Find where the given text appears and provide that cell's center as (X, Y) coordinate. 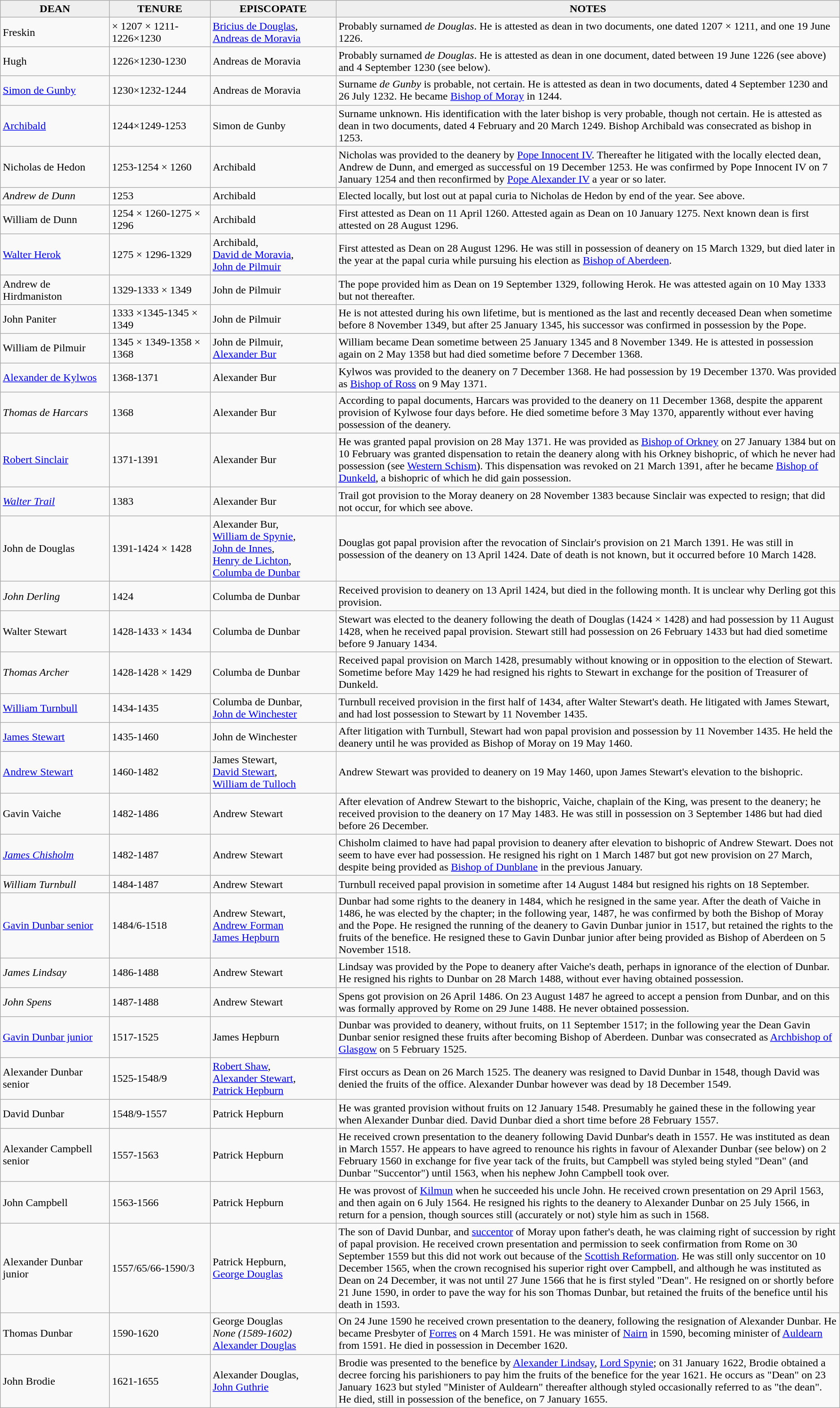
David Dunbar (55, 1114)
Alexander Dunbar senior (55, 1079)
John de Douglas (55, 549)
1482-1486 (160, 813)
× 1207 × 1211-1226×1230 (160, 32)
1333 ×1345-1345 × 1349 (160, 319)
Bricius de Douglas,Andreas de Moravia (273, 32)
1486-1488 (160, 973)
1230×1232-1244 (160, 91)
1590-1620 (160, 1334)
Walter Stewart (55, 631)
John Brodie (55, 1381)
DEAN (55, 9)
Elected locally, but lost out at papal curia to Nicholas de Hedon by end of the year. See above. (588, 196)
Thomas Dunbar (55, 1334)
Gavin Dunbar senior (55, 925)
Thomas de Harcars (55, 413)
John Spens (55, 1001)
1482-1487 (160, 855)
John de Winchester (273, 737)
1383 (160, 502)
James Hepburn (273, 1037)
John Campbell (55, 1202)
Alexander de Kylwos (55, 377)
1484/6-1518 (160, 925)
Alexander Dunbar junior (55, 1268)
First attested as Dean on 11 April 1260. Attested again as Dean on 10 January 1275. Next known dean is first attested on 28 August 1296. (588, 219)
Robert Shaw,Alexander Stewart,Patrick Hepburn (273, 1079)
Andrew de Hirdmaniston (55, 290)
Patrick Hepburn,George Douglas (273, 1268)
Andrew Stewart,Andrew FormanJames Hepburn (273, 925)
1487-1488 (160, 1001)
1460-1482 (160, 772)
1368 (160, 413)
1563-1566 (160, 1202)
1368-1371 (160, 377)
1517-1525 (160, 1037)
Andrew Stewart was provided to deanery on 19 May 1460, upon James Stewart's elevation to the bishopric. (588, 772)
EPISCOPATE (273, 9)
Thomas Archer (55, 673)
Nicholas de Hedon (55, 167)
1428-1433 × 1434 (160, 631)
Probably surnamed de Douglas. He is attested as dean in one document, dated between 19 June 1226 (see above) and 4 September 1230 (see below). (588, 61)
1434-1435 (160, 708)
1484-1487 (160, 884)
The pope provided him as Dean on 19 September 1329, following Herok. He was attested again on 10 May 1333 but not thereafter. (588, 290)
Alexander Campbell senior (55, 1155)
Archibald,David de Moravia,John de Pilmuir (273, 254)
James Chisholm (55, 855)
1557/65/66-1590/3 (160, 1268)
Robert Sinclair (55, 460)
Gavin Vaiche (55, 813)
1253-1254 × 1260 (160, 167)
1345 × 1349-1358 × 1368 (160, 348)
William de Dunn (55, 219)
James Stewart (55, 737)
James Lindsay (55, 973)
Trail got provision to the Moray deanery on 28 November 1383 because Sinclair was expected to resign; that did not occur, for which see above. (588, 502)
Received provision to deanery on 13 April 1424, but died in the following month. It is unclear why Derling got this provision. (588, 596)
James Stewart,David Stewart,William de Tulloch (273, 772)
1226×1230-1230 (160, 61)
1371-1391 (160, 460)
1391-1424 × 1428 (160, 549)
John Derling (55, 596)
Kylwos was provided to the deanery on 7 December 1368. He had possession by 19 December 1370. Was provided as Bishop of Ross on 9 May 1371. (588, 377)
Gavin Dunbar junior (55, 1037)
John de Pilmuir,Alexander Bur (273, 348)
NOTES (588, 9)
1621-1655 (160, 1381)
1254 × 1260-1275 × 1296 (160, 219)
Columba de Dunbar,John de Winchester (273, 708)
1244×1249-1253 (160, 126)
George DouglasNone (1589-1602)Alexander Douglas (273, 1334)
Alexander Bur,William de Spynie,John de Innes,Henry de Lichton,Columba de Dunbar (273, 549)
TENURE (160, 9)
Probably surnamed de Douglas. He is attested as dean in two documents, one dated 1207 × 1211, and one 19 June 1226. (588, 32)
1428-1428 × 1429 (160, 673)
1525-1548/9 (160, 1079)
Turnbull received papal provision in sometime after 14 August 1484 but resigned his rights on 18 September. (588, 884)
1253 (160, 196)
1548/9-1557 (160, 1114)
1557-1563 (160, 1155)
1435-1460 (160, 737)
Andrew de Dunn (55, 196)
Freskin (55, 32)
1329-1333 × 1349 (160, 290)
William de Pilmuir (55, 348)
Alexander Douglas,John Guthrie (273, 1381)
1424 (160, 596)
Walter Trail (55, 502)
Walter Herok (55, 254)
John Paniter (55, 319)
Hugh (55, 61)
1275 × 1296-1329 (160, 254)
